Return the [x, y] coordinate for the center point of the cell that contains the specified text.  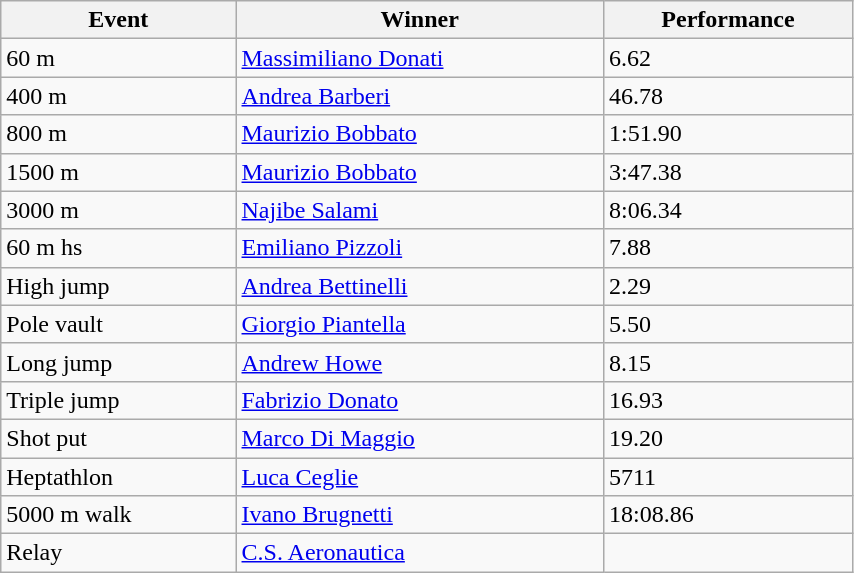
Winner [420, 20]
Emiliano Pizzoli [420, 248]
Performance [728, 20]
6.62 [728, 58]
C.S. Aeronautica [420, 553]
Triple jump [118, 400]
Luca Ceglie [420, 477]
Shot put [118, 438]
3:47.38 [728, 172]
60 m hs [118, 248]
Heptathlon [118, 477]
5711 [728, 477]
5.50 [728, 324]
60 m [118, 58]
16.93 [728, 400]
18:08.86 [728, 515]
8.15 [728, 362]
Marco Di Maggio [420, 438]
Pole vault [118, 324]
400 m [118, 96]
46.78 [728, 96]
19.20 [728, 438]
7.88 [728, 248]
2.29 [728, 286]
Andrea Bettinelli [420, 286]
Giorgio Piantella [420, 324]
1500 m [118, 172]
Ivano Brugnetti [420, 515]
Long jump [118, 362]
8:06.34 [728, 210]
Andrew Howe [420, 362]
Relay [118, 553]
High jump [118, 286]
800 m [118, 134]
Event [118, 20]
1:51.90 [728, 134]
Andrea Barberi [420, 96]
Fabrizio Donato [420, 400]
Massimiliano Donati [420, 58]
Najibe Salami [420, 210]
5000 m walk [118, 515]
3000 m [118, 210]
